Return (X, Y) of the center of cell containing provided text 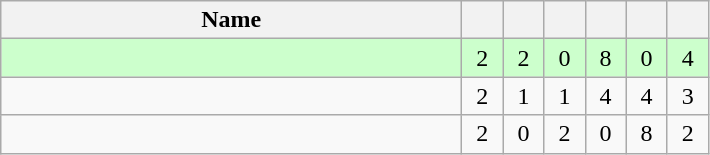
3 (688, 96)
Name (232, 20)
